Capture the cell that displays the provided text and extract its [x, y] central coordinate. 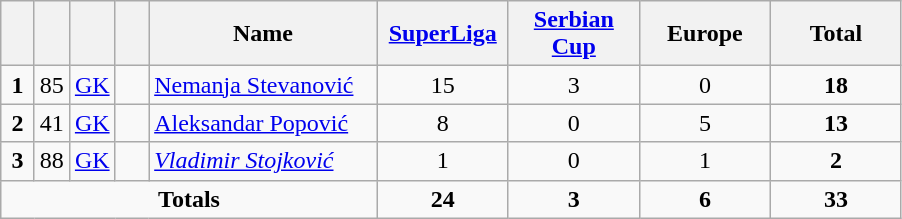
33 [836, 199]
15 [442, 85]
Aleksandar Popović [264, 123]
Totals [189, 199]
Serbian Cup [574, 34]
Total [836, 34]
5 [704, 123]
88 [52, 161]
Vladimir Stojković [264, 161]
SuperLiga [442, 34]
8 [442, 123]
13 [836, 123]
6 [704, 199]
Name [264, 34]
18 [836, 85]
41 [52, 123]
24 [442, 199]
Europe [704, 34]
Nemanja Stevanović [264, 85]
85 [52, 85]
